Determine the (x, y) coordinate at the center of the cell enclosing the given text.  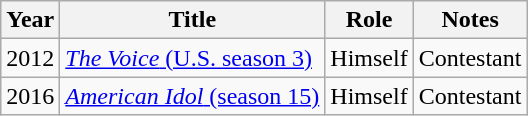
The Voice (U.S. season 3) (192, 58)
Title (192, 20)
Year (30, 20)
2016 (30, 96)
Role (369, 20)
American Idol (season 15) (192, 96)
2012 (30, 58)
Notes (470, 20)
